Scan for the cell matching the given text and deliver its [x, y] coordinate at center. 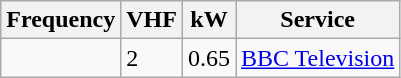
Service [318, 20]
Frequency [61, 20]
2 [152, 58]
BBC Television [318, 58]
VHF [152, 20]
0.65 [208, 58]
kW [208, 20]
